Capture the cell that displays the provided text and extract its (x, y) central coordinate. 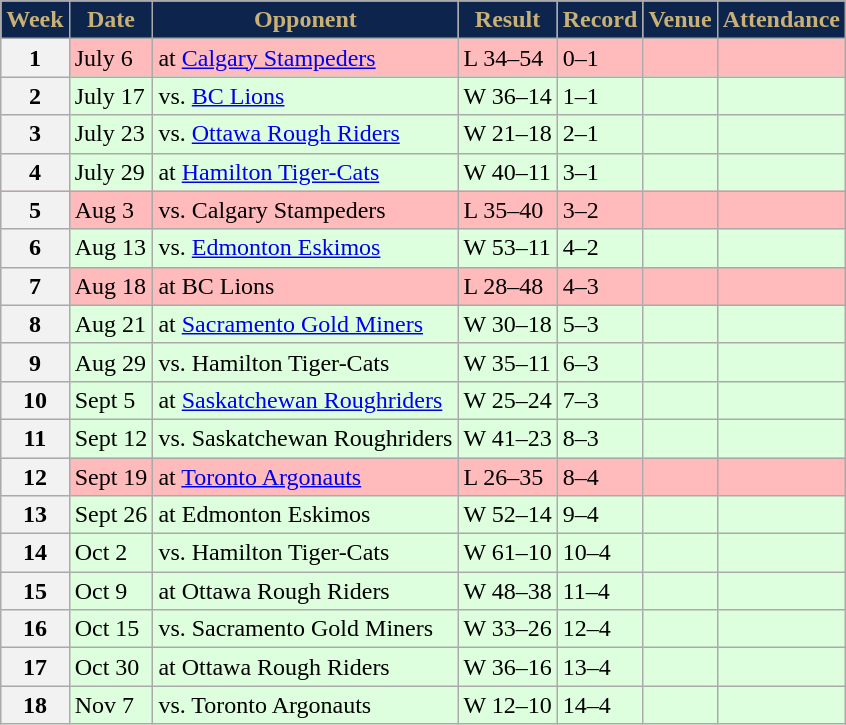
9 (35, 362)
vs. Ottawa Rough Riders (306, 134)
Oct 30 (111, 667)
17 (35, 667)
7 (35, 286)
14 (35, 553)
Opponent (306, 20)
12–4 (600, 629)
July 6 (111, 58)
at Sacramento Gold Miners (306, 324)
W 61–10 (508, 553)
L 26–35 (508, 477)
18 (35, 705)
Sept 19 (111, 477)
13–4 (600, 667)
11–4 (600, 591)
at Saskatchewan Roughriders (306, 400)
3–1 (600, 172)
W 41–23 (508, 438)
at Toronto Argonauts (306, 477)
vs. Edmonton Eskimos (306, 248)
L 35–40 (508, 210)
W 36–16 (508, 667)
vs. Sacramento Gold Miners (306, 629)
vs. Calgary Stampeders (306, 210)
14–4 (600, 705)
0–1 (600, 58)
Week (35, 20)
Aug 3 (111, 210)
vs. BC Lions (306, 96)
July 17 (111, 96)
9–4 (600, 515)
July 23 (111, 134)
3 (35, 134)
W 35–11 (508, 362)
6 (35, 248)
Oct 15 (111, 629)
6–3 (600, 362)
Attendance (781, 20)
2 (35, 96)
W 33–26 (508, 629)
vs. Saskatchewan Roughriders (306, 438)
15 (35, 591)
1 (35, 58)
at BC Lions (306, 286)
13 (35, 515)
11 (35, 438)
Sept 5 (111, 400)
vs. Toronto Argonauts (306, 705)
at Calgary Stampeders (306, 58)
Sept 26 (111, 515)
W 48–38 (508, 591)
Aug 29 (111, 362)
W 21–18 (508, 134)
W 36–14 (508, 96)
Oct 2 (111, 553)
Oct 9 (111, 591)
W 40–11 (508, 172)
3–2 (600, 210)
L 34–54 (508, 58)
Aug 21 (111, 324)
Nov 7 (111, 705)
4 (35, 172)
W 52–14 (508, 515)
8 (35, 324)
W 12–10 (508, 705)
Aug 13 (111, 248)
16 (35, 629)
2–1 (600, 134)
L 28–48 (508, 286)
5–3 (600, 324)
8–3 (600, 438)
Venue (680, 20)
4–3 (600, 286)
Record (600, 20)
July 29 (111, 172)
12 (35, 477)
Sept 12 (111, 438)
at Hamilton Tiger-Cats (306, 172)
Date (111, 20)
W 53–11 (508, 248)
10 (35, 400)
4–2 (600, 248)
Result (508, 20)
W 25–24 (508, 400)
1–1 (600, 96)
10–4 (600, 553)
7–3 (600, 400)
Aug 18 (111, 286)
W 30–18 (508, 324)
5 (35, 210)
at Edmonton Eskimos (306, 515)
8–4 (600, 477)
